Determine the [x, y] coordinate at the center of the cell enclosing the given text.  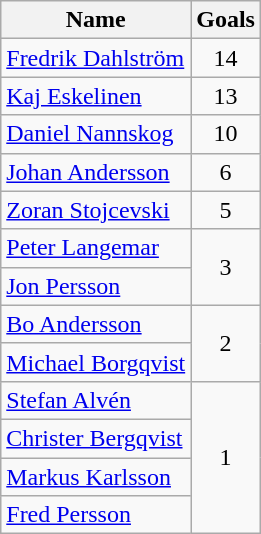
13 [226, 96]
Johan Andersson [96, 172]
Stefan Alvén [96, 400]
5 [226, 210]
6 [226, 172]
Fred Persson [96, 515]
1 [226, 457]
Zoran Stojcevski [96, 210]
10 [226, 134]
14 [226, 58]
3 [226, 267]
Goals [226, 20]
Peter Langemar [96, 248]
Markus Karlsson [96, 477]
Daniel Nannskog [96, 134]
Fredrik Dahlström [96, 58]
Bo Andersson [96, 324]
Kaj Eskelinen [96, 96]
2 [226, 343]
Christer Bergqvist [96, 438]
Name [96, 20]
Jon Persson [96, 286]
Michael Borgqvist [96, 362]
